Locate the cell with the specified text and output its (x, y) center coordinate. 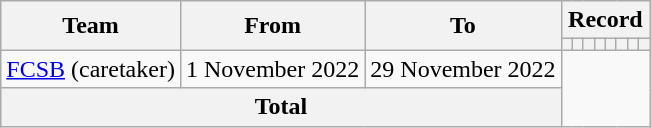
To (463, 26)
FCSB (caretaker) (91, 69)
Total (281, 107)
From (272, 26)
29 November 2022 (463, 69)
Team (91, 26)
1 November 2022 (272, 69)
Record (605, 20)
